Output the (x, y) coordinate of the center of the cell containing the given text.  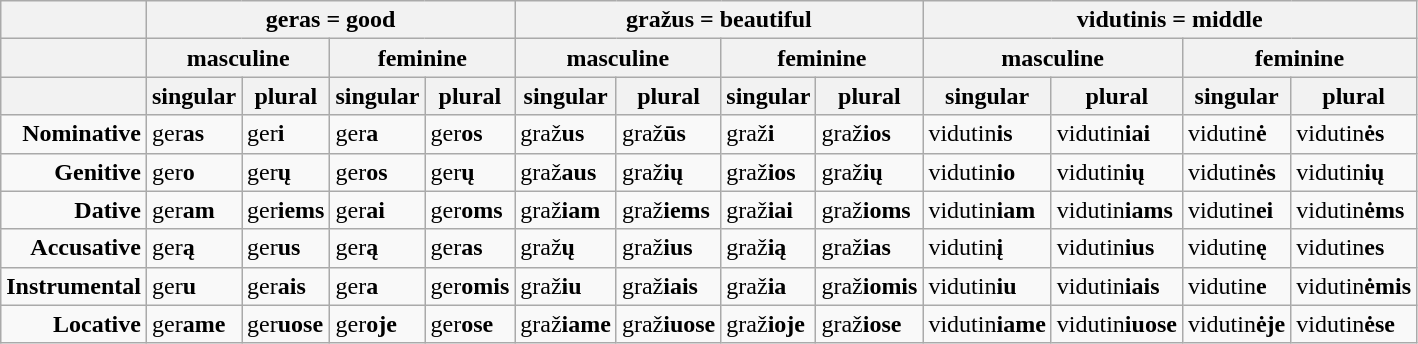
vidutinius (1116, 248)
gražias (870, 248)
vidutiniame (987, 324)
geromis (470, 286)
gražiose (870, 324)
vidutiniais (1116, 286)
gražiuose (668, 324)
geru (194, 286)
vidutinėje (1236, 324)
gerus (286, 248)
gražiomis (870, 286)
vidutiniam (987, 210)
geram (194, 210)
vidutines (1354, 248)
vidutine (1236, 286)
gražiai (768, 210)
gražia (768, 286)
gerais (286, 286)
vidutiniu (987, 286)
gražų (566, 248)
vidutinė (1236, 134)
vidutiniams (1116, 210)
vidutiniai (1116, 134)
geroms (470, 210)
gražus = beautiful (719, 20)
geroje (378, 324)
vidutinėmis (1354, 286)
gražiam (566, 210)
gražioje (768, 324)
vidutinėms (1354, 210)
vidutiniuose (1116, 324)
gerose (470, 324)
gražią (768, 248)
gerai (378, 210)
gerame (194, 324)
gražūs (668, 134)
geras = good (330, 20)
gražus (566, 134)
Accusative (74, 248)
gražius (668, 248)
vidutinėse (1354, 324)
Dative (74, 210)
graži (768, 134)
Locative (74, 324)
gražiame (566, 324)
vidutinę (1236, 248)
Nominative (74, 134)
gražaus (566, 172)
vidutinio (987, 172)
vidutinį (987, 248)
gražiems (668, 210)
vidutinis = middle (1170, 20)
Genitive (74, 172)
gražiu (566, 286)
geri (286, 134)
vidutinis (987, 134)
Instrumental (74, 286)
gražiais (668, 286)
vidutinei (1236, 210)
geruose (286, 324)
geriems (286, 210)
gero (194, 172)
gražioms (870, 210)
